Search for the cell housing the specified text and yield its [x, y] center coordinate. 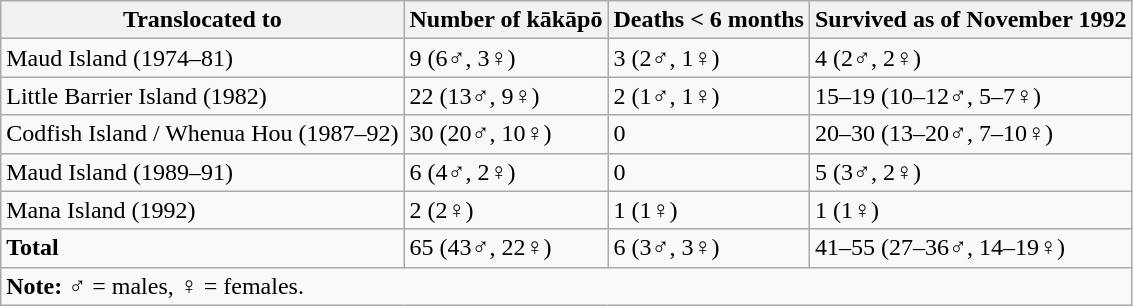
20–30 (13–20♂, 7–10♀) [970, 134]
Note: ♂ = males, ♀ = females. [566, 286]
6 (3♂, 3♀) [708, 248]
Maud Island (1974–81) [202, 58]
Codfish Island / Whenua Hou (1987–92) [202, 134]
3 (2♂, 1♀) [708, 58]
9 (6♂, 3♀) [506, 58]
2 (1♂, 1♀) [708, 96]
Survived as of November 1992 [970, 20]
Translocated to [202, 20]
65 (43♂, 22♀) [506, 248]
22 (13♂, 9♀) [506, 96]
Maud Island (1989–91) [202, 172]
6 (4♂, 2♀) [506, 172]
Total [202, 248]
Number of kākāpō [506, 20]
15–19 (10–12♂, 5–7♀) [970, 96]
4 (2♂, 2♀) [970, 58]
30 (20♂, 10♀) [506, 134]
Deaths < 6 months [708, 20]
Mana Island (1992) [202, 210]
5 (3♂, 2♀) [970, 172]
41–55 (27–36♂, 14–19♀) [970, 248]
Little Barrier Island (1982) [202, 96]
2 (2♀) [506, 210]
